For the text-containing cell, return its midpoint in (X, Y) coordinate format. 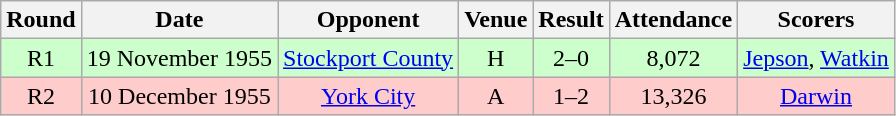
Jepson, Watkin (816, 58)
R2 (41, 96)
10 December 1955 (179, 96)
York City (368, 96)
Result (571, 20)
Venue (496, 20)
A (496, 96)
Round (41, 20)
Date (179, 20)
Scorers (816, 20)
Stockport County (368, 58)
8,072 (673, 58)
Attendance (673, 20)
2–0 (571, 58)
R1 (41, 58)
1–2 (571, 96)
H (496, 58)
Opponent (368, 20)
Darwin (816, 96)
13,326 (673, 96)
19 November 1955 (179, 58)
